Output the [x, y] coordinate of the center of the cell containing the given text.  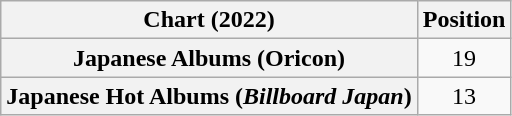
Japanese Hot Albums (Billboard Japan) [209, 96]
19 [464, 58]
Chart (2022) [209, 20]
Position [464, 20]
13 [464, 96]
Japanese Albums (Oricon) [209, 58]
